Extract the (x, y) coordinate from the center of the cell holding the provided text.  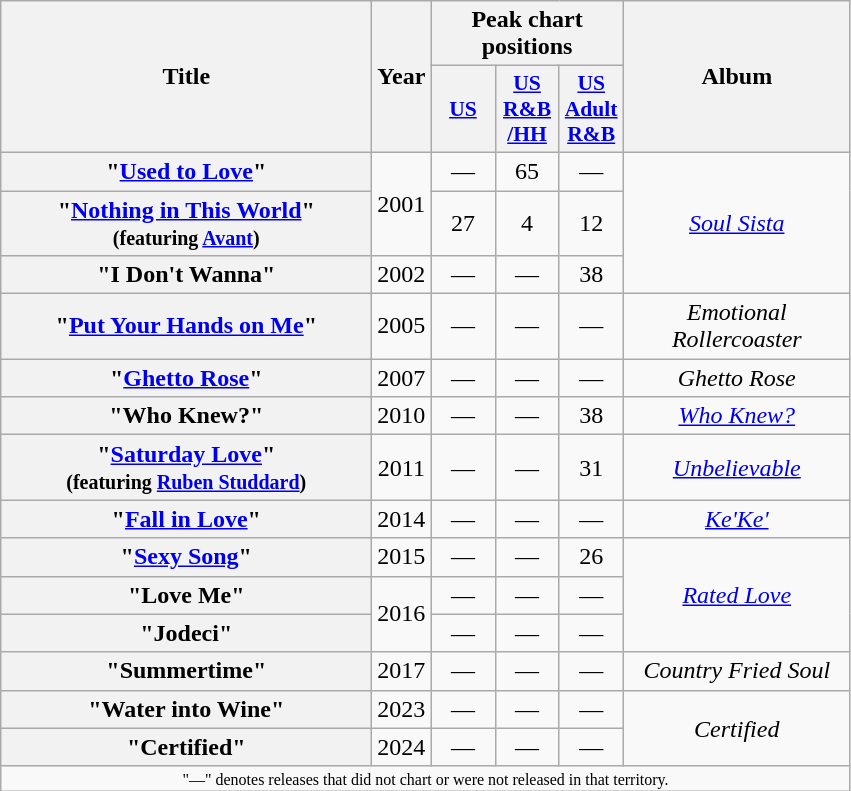
2016 (402, 614)
2014 (402, 519)
Emotional Rollercoaster (736, 326)
Title (186, 77)
2023 (402, 709)
"Jodeci" (186, 633)
2017 (402, 671)
Rated Love (736, 595)
2002 (402, 275)
Ke'Ke' (736, 519)
"—" denotes releases that did not chart or were not released in that territory. (426, 778)
"Fall in Love" (186, 519)
4 (527, 222)
Who Knew? (736, 416)
"Certified" (186, 747)
65 (527, 171)
2011 (402, 468)
26 (591, 557)
2010 (402, 416)
"Who Knew?" (186, 416)
"Love Me" (186, 595)
"Sexy Song" (186, 557)
"Ghetto Rose" (186, 378)
US Adult R&B (591, 110)
Certified (736, 728)
Year (402, 77)
"Nothing in This World" (featuring Avant) (186, 222)
US (463, 110)
"Used to Love" (186, 171)
2007 (402, 378)
2001 (402, 204)
Peak chart positions (527, 34)
27 (463, 222)
US R&B/HH (527, 110)
Unbelievable (736, 468)
Soul Sista (736, 222)
"Put Your Hands on Me" (186, 326)
Ghetto Rose (736, 378)
"Water into Wine" (186, 709)
31 (591, 468)
Album (736, 77)
12 (591, 222)
"I Don't Wanna" (186, 275)
2005 (402, 326)
Country Fried Soul (736, 671)
"Summertime" (186, 671)
2024 (402, 747)
2015 (402, 557)
"Saturday Love" (featuring Ruben Studdard) (186, 468)
